Extract the [X, Y] coordinate from the center of the cell holding the provided text.  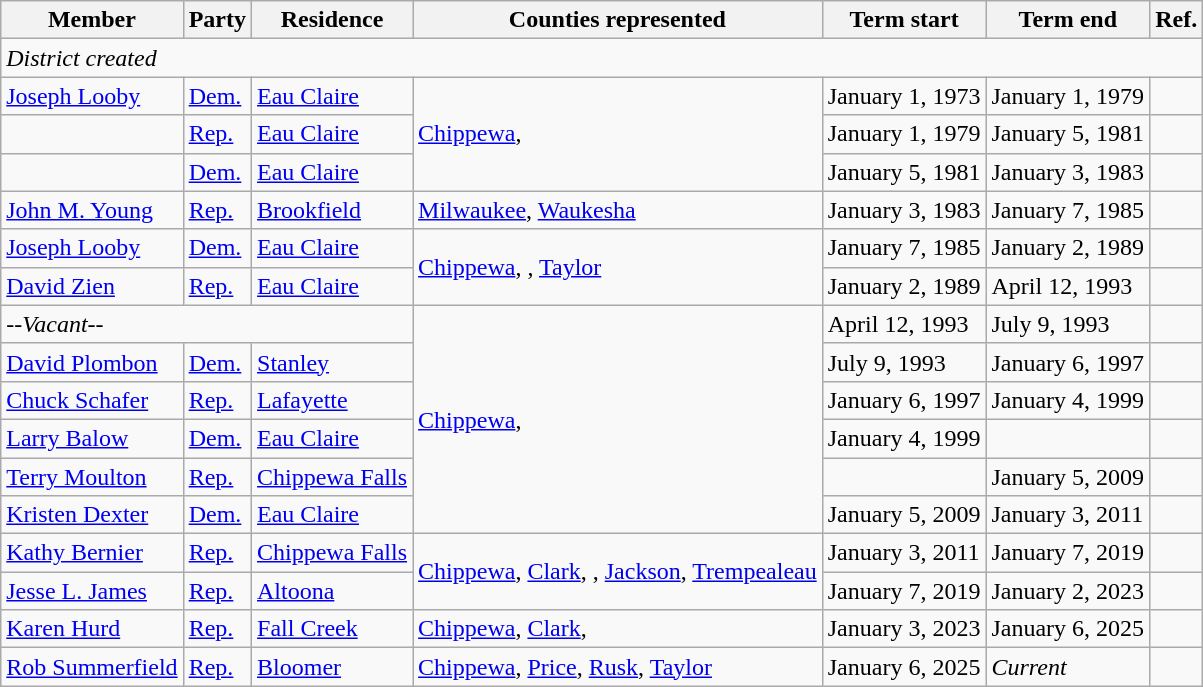
Milwaukee, Waukesha [618, 210]
Fall Creek [332, 629]
January 2, 2023 [1068, 591]
Current [1068, 667]
Member [92, 20]
District created [602, 58]
January 1, 1973 [904, 96]
Bloomer [332, 667]
Chippewa, , Taylor [618, 267]
Kristen Dexter [92, 515]
Ref. [1176, 20]
David Zien [92, 286]
Rob Summerfield [92, 667]
Term start [904, 20]
Residence [332, 20]
--Vacant-- [207, 324]
Counties represented [618, 20]
Stanley [332, 362]
January 3, 2023 [904, 629]
Party [217, 20]
Kathy Bernier [92, 553]
Chuck Schafer [92, 400]
Jesse L. James [92, 591]
Term end [1068, 20]
Chippewa, Clark, , Jackson, Trempealeau [618, 572]
Karen Hurd [92, 629]
John M. Young [92, 210]
Altoona [332, 591]
Brookfield [332, 210]
Chippewa, Clark, [618, 629]
Terry Moulton [92, 477]
David Plombon [92, 362]
Larry Balow [92, 438]
Chippewa, Price, Rusk, Taylor [618, 667]
Lafayette [332, 400]
